Detect which cell encompasses the target text, then output its [x, y] center coordinate. 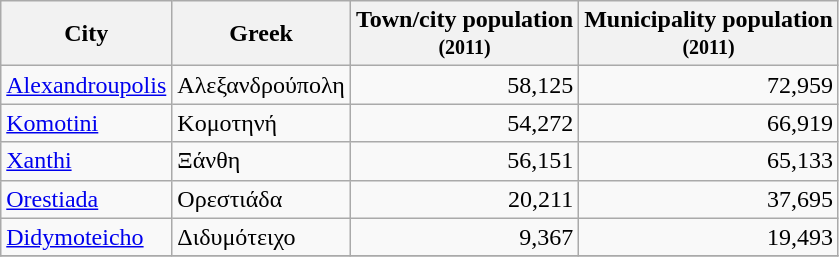
58,125 [464, 85]
Ξάνθη [262, 161]
Alexandroupolis [86, 85]
56,151 [464, 161]
66,919 [709, 123]
54,272 [464, 123]
72,959 [709, 85]
20,211 [464, 199]
Komotini [86, 123]
Greek [262, 34]
Municipality population(2011) [709, 34]
65,133 [709, 161]
Orestiada [86, 199]
9,367 [464, 237]
Αλεξανδρούπολη [262, 85]
Xanthi [86, 161]
Town/city population(2011) [464, 34]
37,695 [709, 199]
Διδυμότειχο [262, 237]
19,493 [709, 237]
City [86, 34]
Κομοτηνή [262, 123]
Ορεστιάδα [262, 199]
Didymoteicho [86, 237]
